From the cell containing the given text, extract its center point as [X, Y] coordinate. 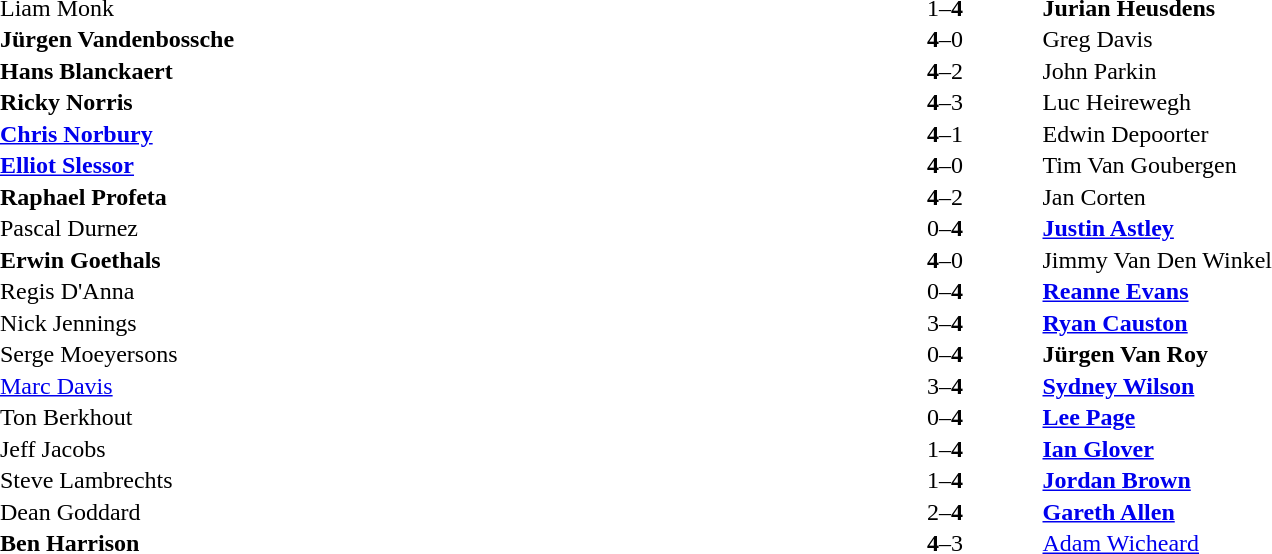
2–4 [944, 512]
4–1 [944, 134]
4–3 [944, 103]
